Scan for the cell matching the given text and deliver its [X, Y] coordinate at center. 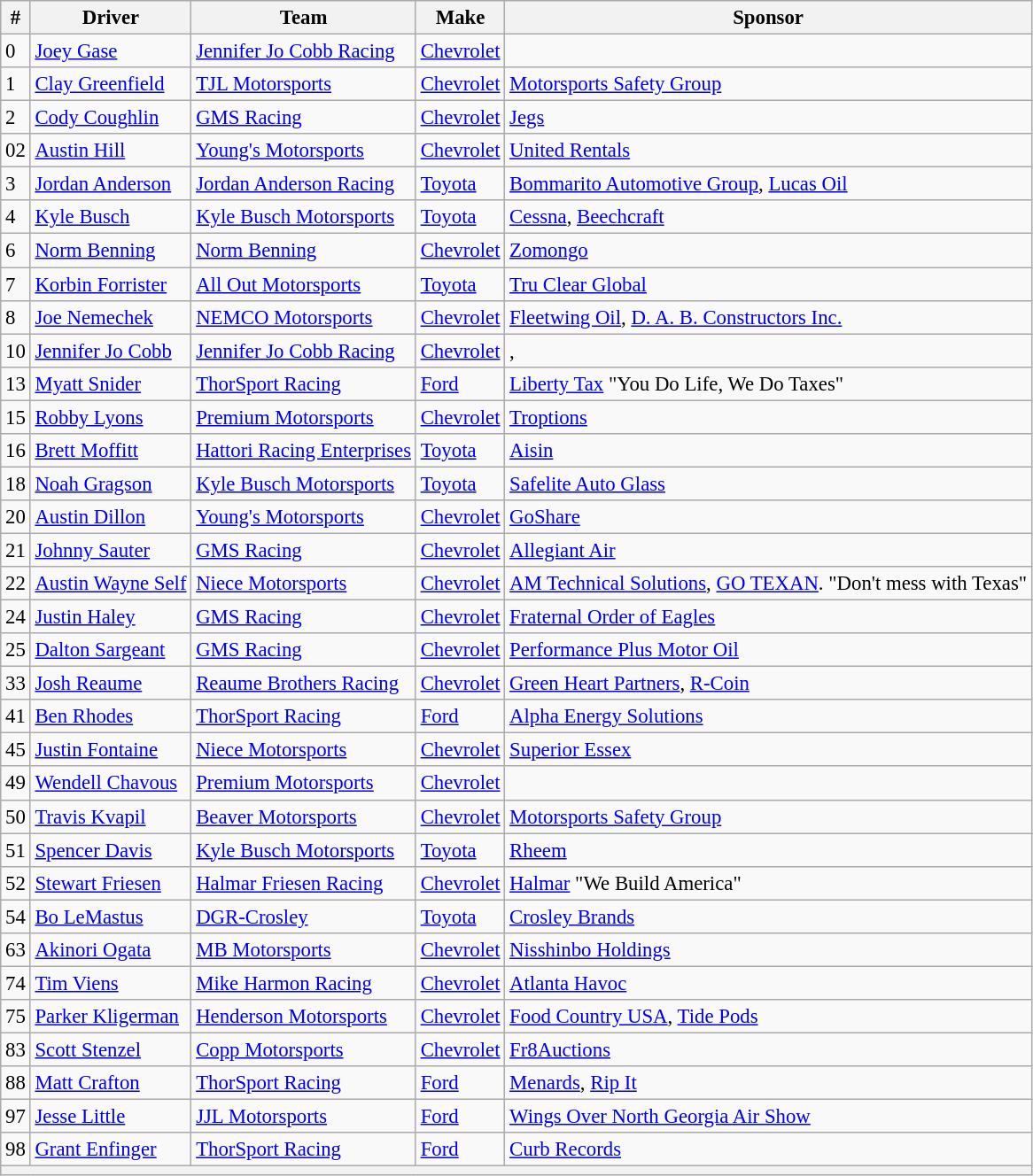
Bommarito Automotive Group, Lucas Oil [769, 184]
Make [460, 18]
Beaver Motorsports [304, 816]
49 [16, 784]
United Rentals [769, 151]
Henderson Motorsports [304, 1017]
Fr8Auctions [769, 1049]
Matt Crafton [111, 1083]
Mike Harmon Racing [304, 983]
NEMCO Motorsports [304, 317]
Reaume Brothers Racing [304, 684]
Grant Enfinger [111, 1149]
75 [16, 1017]
Wings Over North Georgia Air Show [769, 1117]
41 [16, 716]
, [769, 351]
Cessna, Beechcraft [769, 217]
Allegiant Air [769, 550]
Jennifer Jo Cobb [111, 351]
54 [16, 917]
98 [16, 1149]
16 [16, 451]
DGR-Crosley [304, 917]
TJL Motorsports [304, 84]
2 [16, 118]
Jordan Anderson [111, 184]
63 [16, 950]
Spencer Davis [111, 850]
Akinori Ogata [111, 950]
Safelite Auto Glass [769, 484]
Nisshinbo Holdings [769, 950]
Dalton Sargeant [111, 650]
Aisin [769, 451]
20 [16, 517]
Stewart Friesen [111, 883]
Sponsor [769, 18]
74 [16, 983]
Fleetwing Oil, D. A. B. Constructors Inc. [769, 317]
AM Technical Solutions, GO TEXAN. "Don't mess with Texas" [769, 584]
Bo LeMastus [111, 917]
Korbin Forrister [111, 284]
Noah Gragson [111, 484]
Wendell Chavous [111, 784]
Team [304, 18]
Joe Nemechek [111, 317]
All Out Motorsports [304, 284]
Jegs [769, 118]
Superior Essex [769, 750]
Halmar Friesen Racing [304, 883]
Curb Records [769, 1149]
# [16, 18]
21 [16, 550]
51 [16, 850]
18 [16, 484]
Troptions [769, 417]
88 [16, 1083]
MB Motorsports [304, 950]
Driver [111, 18]
24 [16, 617]
Johnny Sauter [111, 550]
02 [16, 151]
50 [16, 816]
52 [16, 883]
15 [16, 417]
Hattori Racing Enterprises [304, 451]
Jesse Little [111, 1117]
Rheem [769, 850]
Tru Clear Global [769, 284]
13 [16, 383]
Scott Stenzel [111, 1049]
83 [16, 1049]
4 [16, 217]
Austin Wayne Self [111, 584]
Robby Lyons [111, 417]
Menards, Rip It [769, 1083]
Fraternal Order of Eagles [769, 617]
6 [16, 251]
25 [16, 650]
33 [16, 684]
Justin Haley [111, 617]
1 [16, 84]
45 [16, 750]
Austin Hill [111, 151]
10 [16, 351]
22 [16, 584]
Alpha Energy Solutions [769, 716]
Myatt Snider [111, 383]
Parker Kligerman [111, 1017]
Tim Viens [111, 983]
3 [16, 184]
Justin Fontaine [111, 750]
Austin Dillon [111, 517]
7 [16, 284]
Jordan Anderson Racing [304, 184]
JJL Motorsports [304, 1117]
Joey Gase [111, 51]
Green Heart Partners, R-Coin [769, 684]
Halmar "We Build America" [769, 883]
GoShare [769, 517]
Food Country USA, Tide Pods [769, 1017]
Ben Rhodes [111, 716]
Performance Plus Motor Oil [769, 650]
97 [16, 1117]
8 [16, 317]
Josh Reaume [111, 684]
0 [16, 51]
Clay Greenfield [111, 84]
Cody Coughlin [111, 118]
Crosley Brands [769, 917]
Zomongo [769, 251]
Travis Kvapil [111, 816]
Kyle Busch [111, 217]
Copp Motorsports [304, 1049]
Liberty Tax "You Do Life, We Do Taxes" [769, 383]
Brett Moffitt [111, 451]
Atlanta Havoc [769, 983]
